From the cell containing the given text, extract its center point as [X, Y] coordinate. 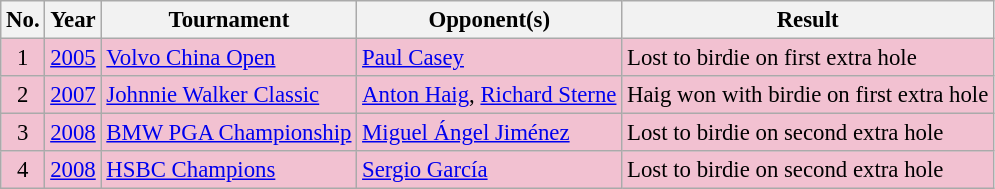
2 [23, 95]
Haig won with birdie on first extra hole [808, 95]
Opponent(s) [490, 20]
No. [23, 20]
Result [808, 20]
2005 [73, 58]
Paul Casey [490, 58]
Year [73, 20]
Sergio García [490, 170]
Miguel Ángel Jiménez [490, 133]
Anton Haig, Richard Sterne [490, 95]
4 [23, 170]
1 [23, 58]
Lost to birdie on first extra hole [808, 58]
2007 [73, 95]
HSBC Champions [229, 170]
3 [23, 133]
Johnnie Walker Classic [229, 95]
BMW PGA Championship [229, 133]
Volvo China Open [229, 58]
Tournament [229, 20]
